Identify which cell holds the provided text, then report its (x, y) central coordinate. 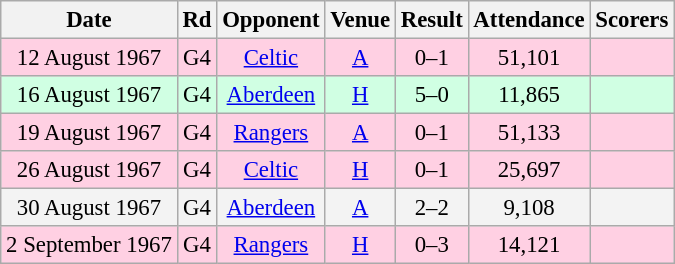
12 August 1967 (89, 58)
19 August 1967 (89, 133)
25,697 (529, 170)
Result (432, 20)
0–3 (432, 245)
14,121 (529, 245)
Opponent (271, 20)
51,133 (529, 133)
16 August 1967 (89, 95)
2 September 1967 (89, 245)
11,865 (529, 95)
Scorers (632, 20)
Rd (197, 20)
Attendance (529, 20)
51,101 (529, 58)
5–0 (432, 95)
26 August 1967 (89, 170)
Venue (360, 20)
30 August 1967 (89, 208)
2–2 (432, 208)
Date (89, 20)
9,108 (529, 208)
